Identify which cell holds the provided text, then report its [X, Y] central coordinate. 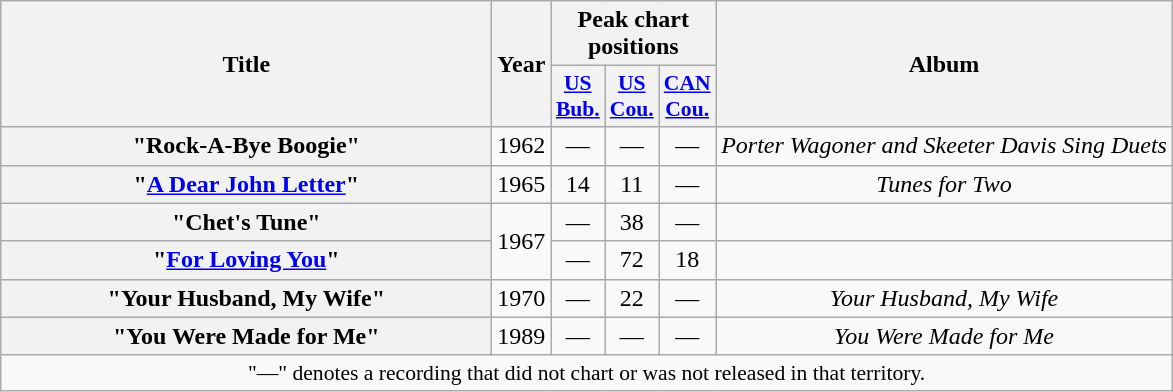
38 [632, 222]
Porter Wagoner and Skeeter Davis Sing Duets [944, 146]
Year [522, 64]
11 [632, 184]
1962 [522, 146]
USCou. [632, 96]
1967 [522, 241]
72 [632, 260]
Album [944, 64]
"A Dear John Letter" [246, 184]
"Your Husband, My Wife" [246, 298]
Peak chartpositions [634, 34]
Tunes for Two [944, 184]
18 [688, 260]
CANCou. [688, 96]
"Chet's Tune" [246, 222]
1989 [522, 336]
Title [246, 64]
14 [578, 184]
Your Husband, My Wife [944, 298]
"Rock-A-Bye Boogie" [246, 146]
"For Loving You" [246, 260]
"—" denotes a recording that did not chart or was not released in that territory. [587, 373]
You Were Made for Me [944, 336]
"You Were Made for Me" [246, 336]
USBub. [578, 96]
1970 [522, 298]
22 [632, 298]
1965 [522, 184]
